For the text-containing cell, return its midpoint in [X, Y] coordinate format. 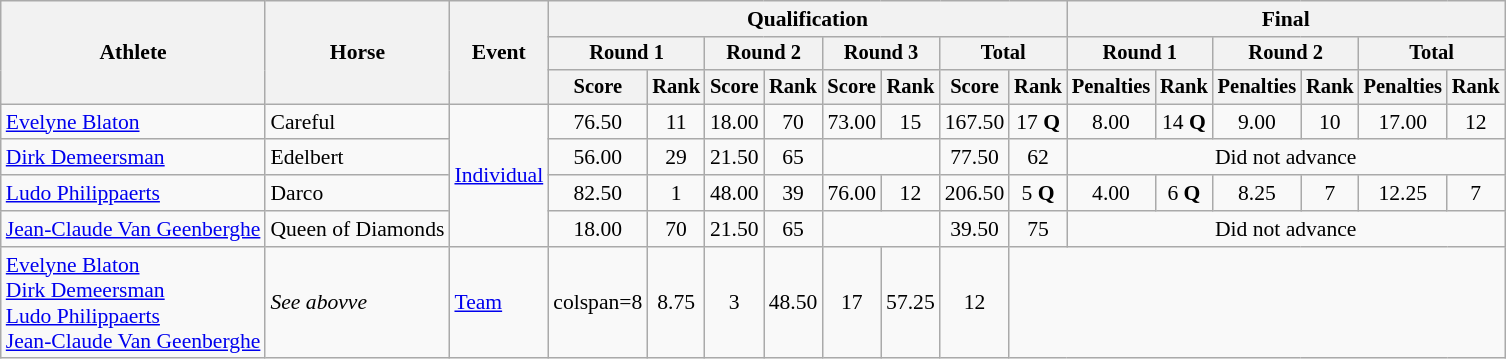
17 [852, 303]
9.00 [1257, 122]
Ludo Philippaerts [134, 193]
11 [676, 122]
12.25 [1403, 193]
76.50 [598, 122]
Round 3 [880, 54]
Horse [357, 52]
Evelyne Blaton [134, 122]
1 [676, 193]
See abovve [357, 303]
Evelyne BlatonDirk DemeersmanLudo PhilippaertsJean-Claude Van Geenberghe [134, 303]
Team [498, 303]
3 [734, 303]
Dirk Demeersman [134, 158]
4.00 [1111, 193]
8.25 [1257, 193]
39.50 [974, 229]
73.00 [852, 122]
Final [1286, 19]
206.50 [974, 193]
Darco [357, 193]
75 [1038, 229]
Jean-Claude Van Geenberghe [134, 229]
48.50 [794, 303]
6 Q [1184, 193]
Queen of Diamonds [357, 229]
10 [1330, 122]
14 Q [1184, 122]
39 [794, 193]
77.50 [974, 158]
76.00 [852, 193]
Individual [498, 175]
57.25 [910, 303]
8.75 [676, 303]
17 Q [1038, 122]
167.50 [974, 122]
Athlete [134, 52]
Event [498, 52]
15 [910, 122]
colspan=8 [598, 303]
8.00 [1111, 122]
Careful [357, 122]
Edelbert [357, 158]
17.00 [1403, 122]
82.50 [598, 193]
56.00 [598, 158]
29 [676, 158]
48.00 [734, 193]
5 Q [1038, 193]
Qualification [808, 19]
62 [1038, 158]
